For the text-containing cell, return its midpoint in [X, Y] coordinate format. 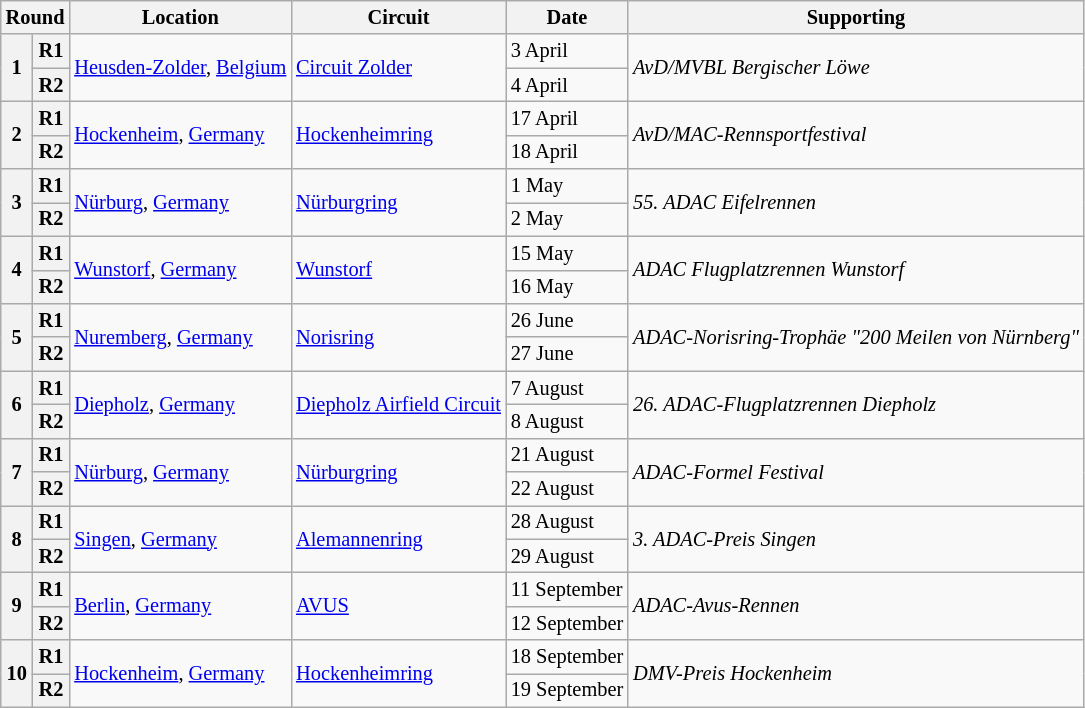
Circuit [398, 17]
22 August [567, 489]
Nuremberg, Germany [180, 336]
8 [17, 538]
7 [17, 472]
Alemannenring [398, 538]
Norisring [398, 336]
ADAC-Formel Festival [856, 472]
4 [17, 270]
18 April [567, 152]
29 August [567, 556]
Heusden-Zolder, Belgium [180, 68]
55. ADAC Eifelrennen [856, 202]
Wunstorf, Germany [180, 270]
26. ADAC-Flugplatzrennen Diepholz [856, 404]
Date [567, 17]
AVUS [398, 606]
Wunstorf [398, 270]
4 April [567, 85]
10 [17, 674]
27 June [567, 354]
Supporting [856, 17]
ADAC-Avus-Rennen [856, 606]
Diepholz, Germany [180, 404]
5 [17, 336]
28 August [567, 522]
21 August [567, 455]
Singen, Germany [180, 538]
ADAC-Norisring-Trophäe "200 Meilen von Nürnberg" [856, 336]
3 [17, 202]
1 [17, 68]
26 June [567, 320]
19 September [567, 690]
ADAC Flugplatzrennen Wunstorf [856, 270]
Berlin, Germany [180, 606]
2 May [567, 219]
8 August [567, 421]
15 May [567, 253]
12 September [567, 623]
11 September [567, 589]
1 May [567, 186]
DMV-Preis Hockenheim [856, 674]
3 April [567, 51]
16 May [567, 287]
6 [17, 404]
18 September [567, 657]
3. ADAC-Preis Singen [856, 538]
7 August [567, 388]
2 [17, 134]
Round [36, 17]
9 [17, 606]
17 April [567, 118]
Location [180, 17]
AvD/MAC-Rennsportfestival [856, 134]
Diepholz Airfield Circuit [398, 404]
Circuit Zolder [398, 68]
AvD/MVBL Bergischer Löwe [856, 68]
